Locate the cell with the specified text and output its [x, y] center coordinate. 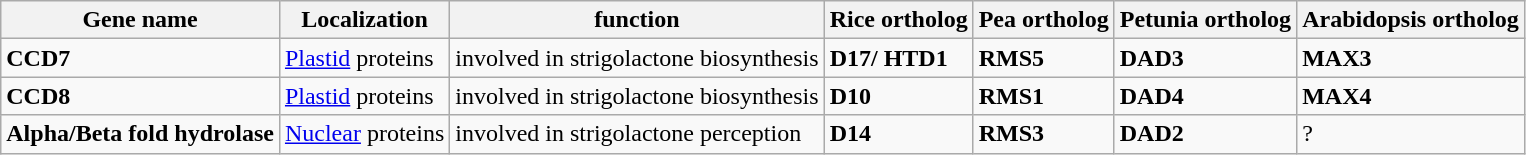
Nuclear proteins [364, 134]
Petunia ortholog [1205, 20]
function [637, 20]
RMS5 [1044, 58]
CCD8 [140, 96]
Rice ortholog [898, 20]
DAD3 [1205, 58]
Gene name [140, 20]
MAX4 [1411, 96]
RMS3 [1044, 134]
involved in strigolactone perception [637, 134]
RMS1 [1044, 96]
DAD2 [1205, 134]
Arabidopsis ortholog [1411, 20]
D14 [898, 134]
D17/ HTD1 [898, 58]
CCD7 [140, 58]
Localization [364, 20]
MAX3 [1411, 58]
Pea ortholog [1044, 20]
Alpha/Beta fold hydrolase [140, 134]
? [1411, 134]
D10 [898, 96]
DAD4 [1205, 96]
